Provide the (x, y) coordinate of the cell's center where the given text is located.  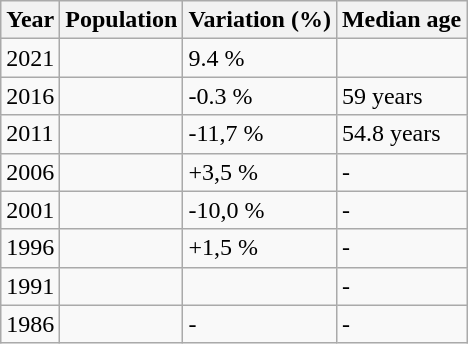
2021 (30, 58)
Variation (%) (260, 20)
+3,5 % (260, 172)
54.8 years (401, 134)
2011 (30, 134)
1986 (30, 324)
1996 (30, 248)
Population (122, 20)
+1,5 % (260, 248)
2016 (30, 96)
9.4 % (260, 58)
-11,7 % (260, 134)
2006 (30, 172)
-10,0 % (260, 210)
59 years (401, 96)
2001 (30, 210)
1991 (30, 286)
Median age (401, 20)
Year (30, 20)
-0.3 % (260, 96)
